Find where the given text appears and provide that cell's center as (x, y) coordinate. 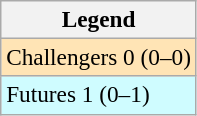
Challengers 0 (0–0) (99, 57)
Futures 1 (0–1) (99, 95)
Legend (99, 19)
